From the cell containing the given text, extract its center point as (x, y) coordinate. 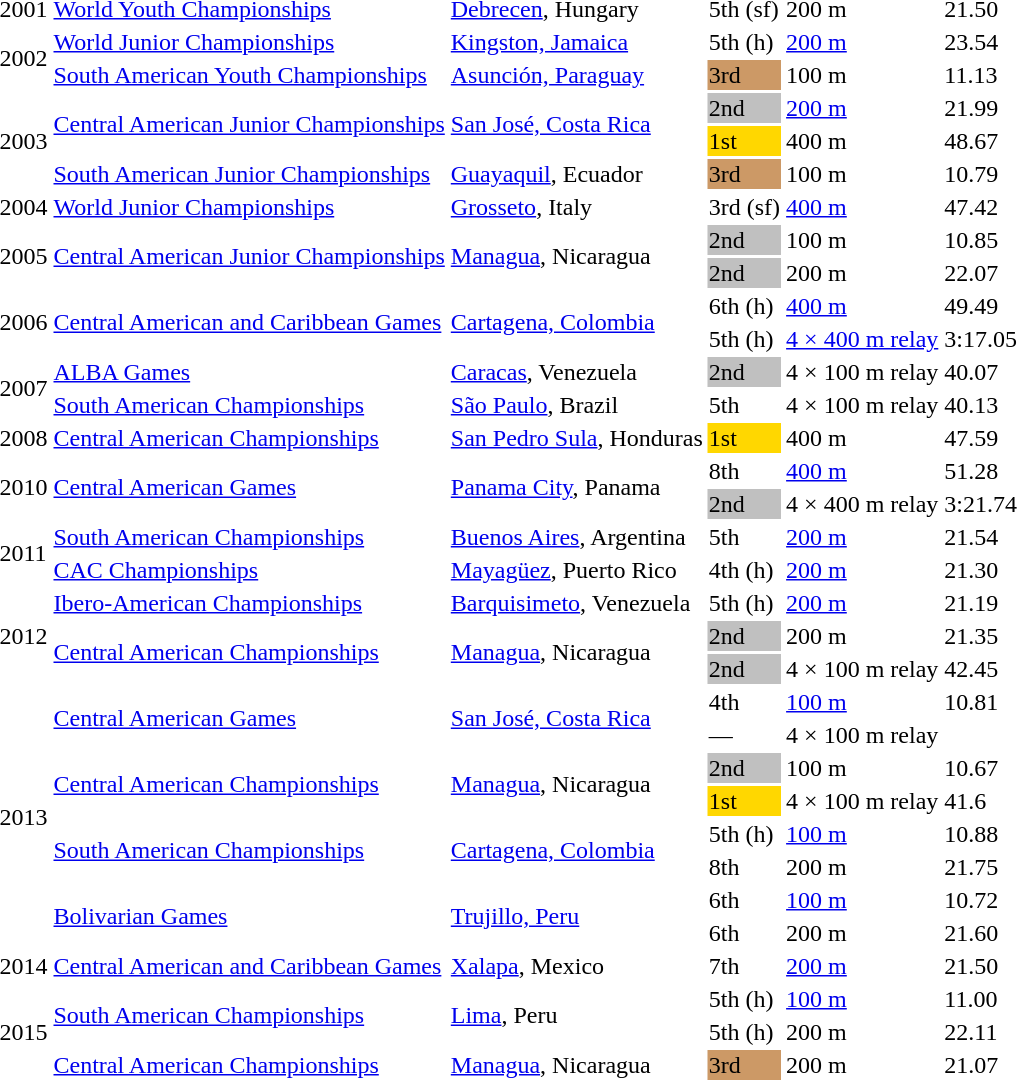
4th (h) (744, 570)
Panama City, Panama (576, 488)
— (744, 735)
Kingston, Jamaica (576, 42)
South American Youth Championships (249, 75)
Caracas, Venezuela (576, 372)
Buenos Aires, Argentina (576, 537)
Trujillo, Peru (576, 916)
San Pedro Sula, Honduras (576, 438)
ALBA Games (249, 372)
Bolivarian Games (249, 916)
São Paulo, Brazil (576, 405)
3rd (sf) (744, 207)
6th (h) (744, 306)
Xalapa, Mexico (576, 966)
Mayagüez, Puerto Rico (576, 570)
Guayaquil, Ecuador (576, 174)
Barquisimeto, Venezuela (576, 603)
4th (744, 702)
CAC Championships (249, 570)
Asunción, Paraguay (576, 75)
Lima, Peru (576, 1016)
South American Junior Championships (249, 174)
7th (744, 966)
Grosseto, Italy (576, 207)
Ibero-American Championships (249, 603)
